Extract the [X, Y] coordinate from the center of the cell holding the provided text.  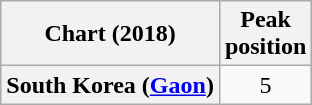
Chart (2018) [110, 34]
South Korea (Gaon) [110, 85]
Peakposition [265, 34]
5 [265, 85]
